Scan for the cell matching the given text and deliver its (X, Y) coordinate at center. 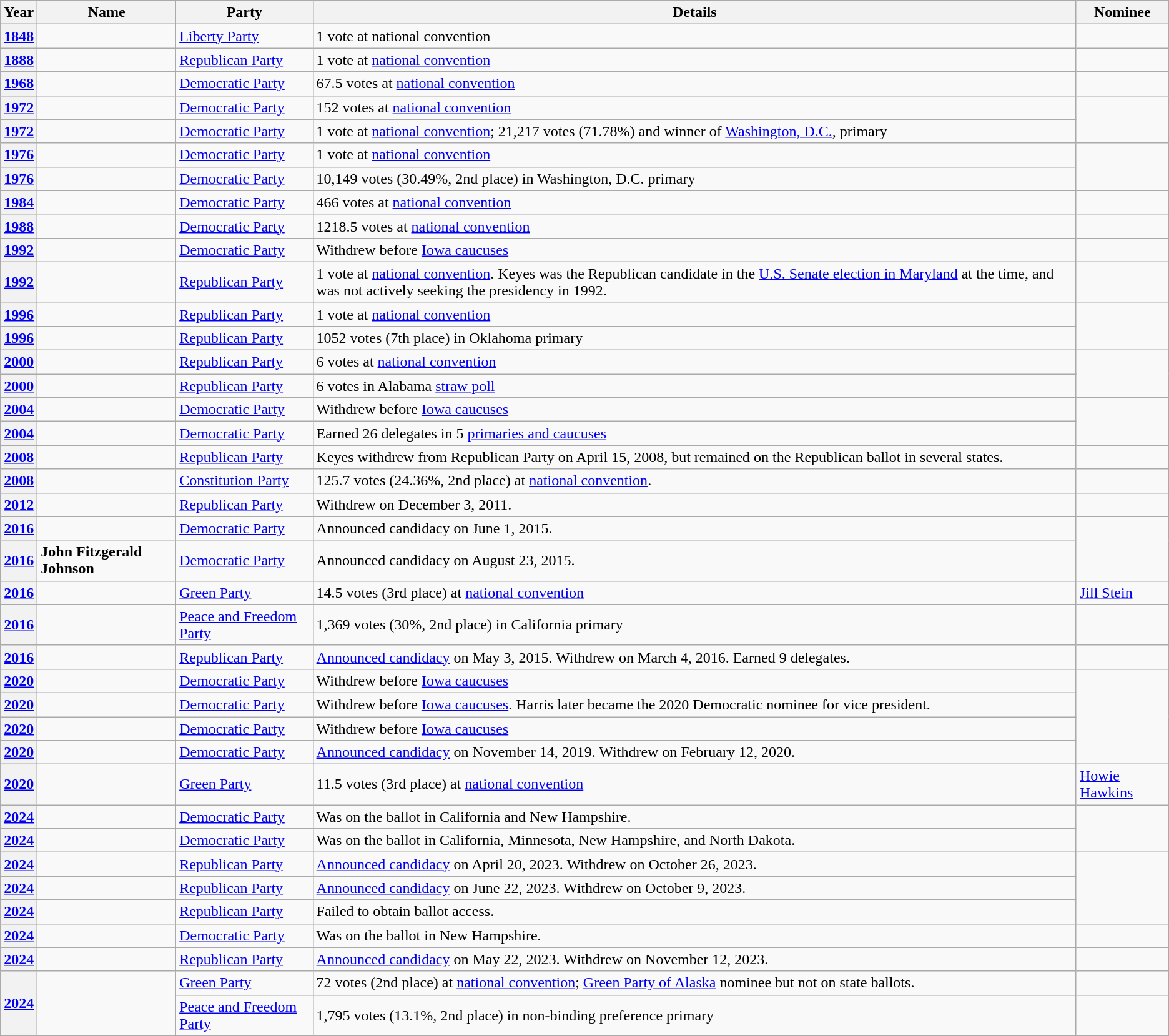
6 votes at national convention (694, 362)
11.5 votes (3rd place) at national convention (694, 784)
1 vote at national convention; 21,217 votes (71.78%) and winner of Washington, D.C., primary (694, 131)
Announced candidacy on November 14, 2019. Withdrew on February 12, 2020. (694, 752)
Withdrew on December 3, 2011. (694, 505)
Name (107, 12)
2012 (19, 505)
6 votes in Alabama straw poll (694, 386)
1888 (19, 60)
1218.5 votes at national convention (694, 226)
1052 votes (7th place) in Oklahoma primary (694, 338)
Details (694, 12)
1984 (19, 202)
125.7 votes (24.36%, 2nd place) at national convention. (694, 481)
Announced candidacy on August 23, 2015. (694, 561)
Announced candidacy on June 1, 2015. (694, 528)
1,369 votes (30%, 2nd place) in California primary (694, 624)
Announced candidacy on May 3, 2015. Withdrew on March 4, 2016. Earned 9 delegates. (694, 657)
466 votes at national convention (694, 202)
1988 (19, 226)
Announced candidacy on April 20, 2023. Withdrew on October 26, 2023. (694, 864)
Failed to obtain ballot access. (694, 912)
Earned 26 delegates in 5 primaries and caucuses (694, 433)
Nominee (1122, 12)
67.5 votes at national convention (694, 84)
Was on the ballot in California and New Hampshire. (694, 817)
Year (19, 12)
10,149 votes (30.49%, 2nd place) in Washington, D.C. primary (694, 179)
Was on the ballot in New Hampshire. (694, 935)
Party (245, 12)
Announced candidacy on June 22, 2023. Withdrew on October 9, 2023. (694, 888)
Announced candidacy on May 22, 2023. Withdrew on November 12, 2023. (694, 959)
Keyes withdrew from Republican Party on April 15, 2008, but remained on the Republican ballot in several states. (694, 457)
14.5 votes (3rd place) at national convention (694, 593)
John Fitzgerald Johnson (107, 561)
1,795 votes (13.1%, 2nd place) in non-binding preference primary (694, 1015)
1968 (19, 84)
Was on the ballot in California, Minnesota, New Hampshire, and North Dakota. (694, 841)
1848 (19, 36)
Withdrew before Iowa caucuses. Harris later became the 2020 Democratic nominee for vice president. (694, 704)
Jill Stein (1122, 593)
Howie Hawkins (1122, 784)
Liberty Party (245, 36)
72 votes (2nd place) at national convention; Green Party of Alaska nominee but not on state ballots. (694, 983)
152 votes at national convention (694, 107)
Constitution Party (245, 481)
